Output the (x, y) coordinate of the center of the cell containing the given text.  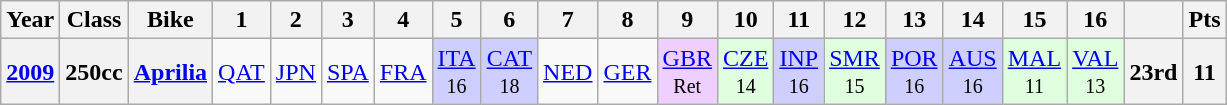
12 (855, 20)
7 (568, 20)
NED (568, 72)
3 (348, 20)
VAL13 (1096, 72)
5 (456, 20)
15 (1034, 20)
9 (687, 20)
AUS16 (972, 72)
Class (94, 20)
13 (914, 20)
2 (296, 20)
FRA (403, 72)
Pts (1204, 20)
JPN (296, 72)
QAT (242, 72)
Year (30, 20)
SPA (348, 72)
23rd (1154, 72)
Aprilia (170, 72)
INP16 (799, 72)
8 (628, 20)
CAT18 (509, 72)
2009 (30, 72)
10 (745, 20)
6 (509, 20)
16 (1096, 20)
14 (972, 20)
CZE14 (745, 72)
MAL11 (1034, 72)
ITA16 (456, 72)
SMR15 (855, 72)
1 (242, 20)
GER (628, 72)
Bike (170, 20)
4 (403, 20)
250cc (94, 72)
POR16 (914, 72)
GBRRet (687, 72)
